Detect which cell encompasses the target text, then output its (X, Y) center coordinate. 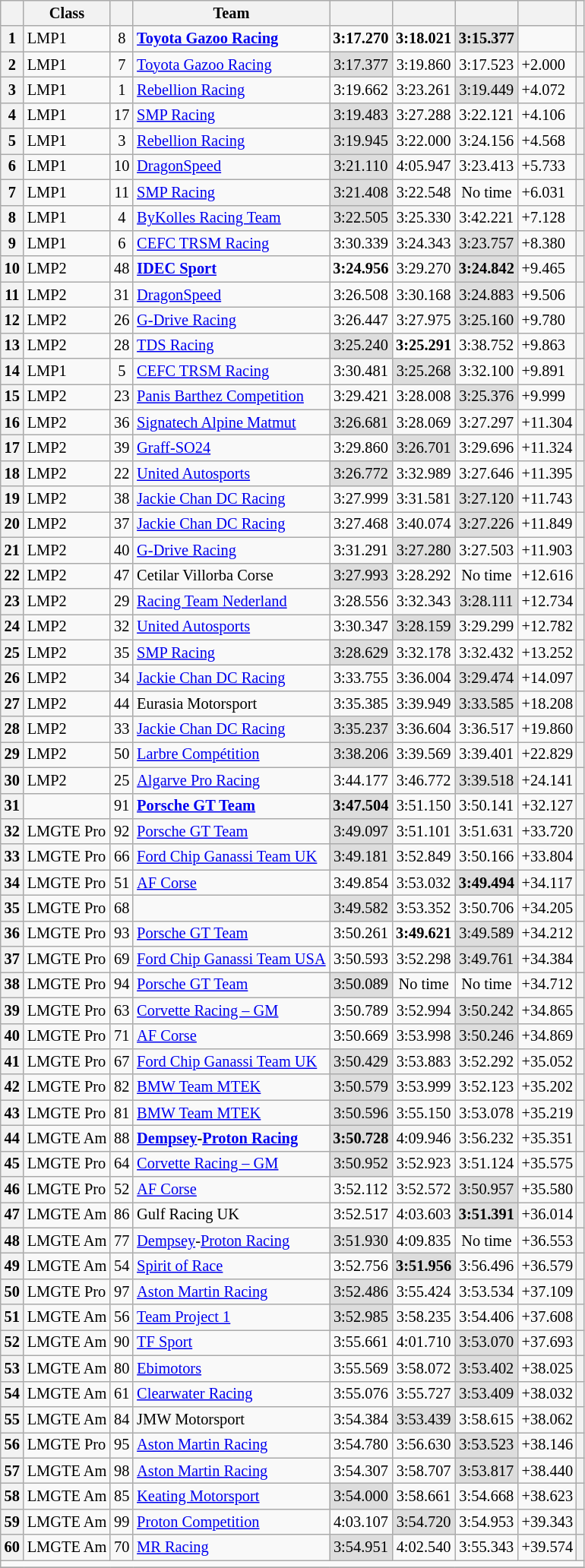
3:28.629 (362, 653)
3:52.292 (486, 1061)
3:22.000 (424, 141)
Eurasia Motorsport (231, 703)
3:50.242 (486, 1010)
18 (12, 473)
3:27.297 (486, 422)
3:50.579 (362, 1087)
3:51.956 (424, 1266)
Gulf Racing UK (231, 1215)
3:55.076 (362, 1394)
3:53.402 (486, 1368)
3:51.150 (424, 806)
3:53.998 (424, 1036)
TDS Racing (231, 346)
3:27.999 (362, 499)
3:55.150 (424, 1113)
9 (12, 243)
3:53.999 (424, 1087)
TF Sport (231, 1342)
+14.097 (547, 678)
3:38.752 (486, 346)
94 (122, 985)
3:19.483 (362, 115)
+34.117 (547, 883)
Graff-SO24 (231, 447)
12 (12, 320)
3:31.291 (362, 550)
3:55.569 (362, 1368)
3:32.432 (486, 653)
3:54.384 (362, 1419)
3:53.078 (486, 1113)
3:36.004 (424, 678)
3:51.101 (424, 831)
60 (12, 1547)
+9.891 (547, 371)
3:50.789 (362, 1010)
3:49.761 (486, 959)
MR Racing (231, 1547)
+39.574 (547, 1547)
+11.395 (547, 473)
3:23.261 (424, 90)
3:58.072 (424, 1368)
3:50.728 (362, 1138)
3:33.585 (486, 703)
Team (231, 13)
3:55.661 (362, 1342)
3:50.593 (362, 959)
+36.014 (547, 1215)
3:29.860 (362, 447)
3:36.517 (486, 729)
+9.506 (547, 295)
16 (12, 422)
3:55.343 (486, 1547)
49 (12, 1266)
3:19.945 (362, 141)
15 (12, 397)
3:32.343 (424, 601)
4:09.835 (424, 1241)
93 (122, 934)
3:49.621 (424, 934)
+35.052 (547, 1061)
3:32.178 (424, 653)
3:52.123 (486, 1087)
3:19.662 (362, 90)
+19.860 (547, 729)
3:25.376 (486, 397)
+8.380 (547, 243)
67 (122, 1061)
+38.440 (547, 1471)
3:27.468 (362, 524)
3:24.883 (486, 295)
3:27.975 (424, 320)
3:17.523 (486, 65)
+35.580 (547, 1190)
+6.031 (547, 192)
3:53.534 (486, 1291)
Clearwater Racing (231, 1394)
46 (12, 1190)
+38.032 (547, 1394)
+9.465 (547, 269)
3:49.097 (362, 831)
3:29.474 (486, 678)
+33.804 (547, 857)
3:32.989 (424, 473)
3:53.409 (486, 1394)
3:25.160 (486, 320)
3:49.854 (362, 883)
63 (122, 1010)
+35.202 (547, 1087)
30 (12, 780)
86 (122, 1215)
3:19.449 (486, 90)
3:51.124 (486, 1164)
+11.903 (547, 550)
Panis Barthez Competition (231, 397)
Spirit of Race (231, 1266)
3:25.330 (424, 218)
99 (122, 1522)
3:26.701 (424, 447)
+34.205 (547, 908)
71 (122, 1036)
3:54.668 (486, 1496)
3:51.930 (362, 1241)
+13.252 (547, 653)
3:15.377 (486, 39)
3:26.772 (362, 473)
21 (12, 550)
3:52.985 (362, 1317)
4:03.603 (424, 1215)
+32.127 (547, 806)
3:50.429 (362, 1061)
4:09.946 (424, 1138)
+34.384 (547, 959)
3:58.661 (424, 1496)
+4.568 (547, 141)
Ford Chip Ganassi Team USA (231, 959)
3:35.385 (362, 703)
3:19.860 (424, 65)
Proton Competition (231, 1522)
+12.616 (547, 576)
3:58.615 (486, 1419)
3:47.504 (362, 806)
3:50.141 (486, 806)
85 (122, 1496)
24 (12, 627)
3:53.070 (486, 1342)
3:52.849 (424, 857)
3:39.949 (424, 703)
3:24.842 (486, 269)
3:36.604 (424, 729)
+11.743 (547, 499)
3:39.569 (424, 754)
3:24.156 (486, 141)
2 (12, 65)
+22.829 (547, 754)
Algarve Pro Racing (231, 780)
Class (67, 13)
+38.062 (547, 1419)
82 (122, 1087)
3:50.596 (362, 1113)
3:55.727 (424, 1394)
3:50.166 (486, 857)
88 (122, 1138)
98 (122, 1471)
3:40.074 (424, 524)
3:27.993 (362, 576)
3:53.439 (424, 1419)
90 (122, 1342)
3:56.496 (486, 1266)
3:53.883 (424, 1061)
+36.579 (547, 1266)
3:27.120 (486, 499)
+9.863 (547, 346)
45 (12, 1164)
27 (12, 703)
+24.141 (547, 780)
3:26.508 (362, 295)
3:28.111 (486, 601)
3:24.956 (362, 269)
3:50.089 (362, 985)
3:26.681 (362, 422)
3:23.757 (486, 243)
3:32.100 (486, 371)
3:21.110 (362, 166)
3:23.413 (486, 166)
3:33.755 (362, 678)
3:30.339 (362, 243)
3:50.957 (486, 1190)
Racing Team Nederland (231, 601)
92 (122, 831)
4:01.710 (424, 1342)
+11.849 (547, 524)
+37.693 (547, 1342)
14 (12, 371)
3:26.447 (362, 320)
+9.780 (547, 320)
3:30.347 (362, 627)
+35.219 (547, 1113)
3:56.630 (424, 1445)
4:02.540 (424, 1547)
3:52.994 (424, 1010)
3:54.951 (362, 1547)
3:38.206 (362, 754)
+35.575 (547, 1164)
3:28.292 (424, 576)
+38.146 (547, 1445)
42 (12, 1087)
+5.733 (547, 166)
3:52.923 (424, 1164)
3:54.000 (362, 1496)
Ebimotors (231, 1368)
69 (122, 959)
64 (122, 1164)
+12.782 (547, 627)
3:25.240 (362, 346)
3:50.952 (362, 1164)
3:55.424 (424, 1291)
+11.304 (547, 422)
68 (122, 908)
+35.351 (547, 1138)
55 (12, 1419)
+11.324 (547, 447)
+34.865 (547, 1010)
3:30.481 (362, 371)
+34.212 (547, 934)
+37.109 (547, 1291)
3:50.706 (486, 908)
3:52.517 (362, 1215)
3:52.486 (362, 1291)
3:27.646 (486, 473)
3:49.181 (362, 857)
95 (122, 1445)
3:25.291 (424, 346)
Cetilar Villorba Corse (231, 576)
3:29.299 (486, 627)
ByKolles Racing Team (231, 218)
20 (12, 524)
3:18.021 (424, 39)
JMW Motorsport (231, 1419)
3:51.391 (486, 1215)
3:54.953 (486, 1522)
3:27.503 (486, 550)
+4.072 (547, 90)
+12.734 (547, 601)
3:53.032 (424, 883)
3:28.159 (424, 627)
Signatech Alpine Matmut (231, 422)
3:28.069 (424, 422)
3:25.268 (424, 371)
3:30.168 (424, 295)
3:49.582 (362, 908)
3:52.756 (362, 1266)
13 (12, 346)
3:53.523 (486, 1445)
+18.208 (547, 703)
43 (12, 1113)
19 (12, 499)
61 (122, 1394)
+38.025 (547, 1368)
58 (12, 1496)
3:27.226 (486, 524)
3:54.406 (486, 1317)
3:50.261 (362, 934)
+38.623 (547, 1496)
+36.553 (547, 1241)
53 (12, 1368)
3:53.817 (486, 1471)
Team Project 1 (231, 1317)
+4.106 (547, 115)
3:24.343 (424, 243)
3:49.589 (486, 934)
+33.720 (547, 831)
3:27.280 (424, 550)
3:28.556 (362, 601)
80 (122, 1368)
+37.608 (547, 1317)
3:21.408 (362, 192)
+34.869 (547, 1036)
3:58.235 (424, 1317)
3:44.177 (362, 780)
70 (122, 1547)
3:29.270 (424, 269)
3:31.581 (424, 499)
97 (122, 1291)
3:54.720 (424, 1522)
3:53.352 (424, 908)
3:54.780 (362, 1445)
3:28.008 (424, 397)
3:27.288 (424, 115)
3:22.121 (486, 115)
57 (12, 1471)
3:17.377 (362, 65)
81 (122, 1113)
4:05.947 (424, 166)
+34.712 (547, 985)
3:22.548 (424, 192)
3:52.112 (362, 1190)
3:46.772 (424, 780)
3:29.696 (486, 447)
Keating Motorsport (231, 1496)
3:39.401 (486, 754)
3:52.572 (424, 1190)
41 (12, 1061)
3:22.505 (362, 218)
+39.343 (547, 1522)
91 (122, 806)
+7.128 (547, 218)
3:54.307 (362, 1471)
3:56.232 (486, 1138)
Larbre Compétition (231, 754)
3:29.421 (362, 397)
3:50.669 (362, 1036)
3:49.494 (486, 883)
+9.999 (547, 397)
IDEC Sport (231, 269)
3:42.221 (486, 218)
3:52.298 (424, 959)
84 (122, 1419)
4:03.107 (362, 1522)
+2.000 (547, 65)
3:50.246 (486, 1036)
66 (122, 857)
59 (12, 1522)
3:35.237 (362, 729)
3:58.707 (424, 1471)
3:17.270 (362, 39)
77 (122, 1241)
3:39.518 (486, 780)
3:51.631 (486, 831)
